Capture the cell that displays the provided text and extract its [X, Y] central coordinate. 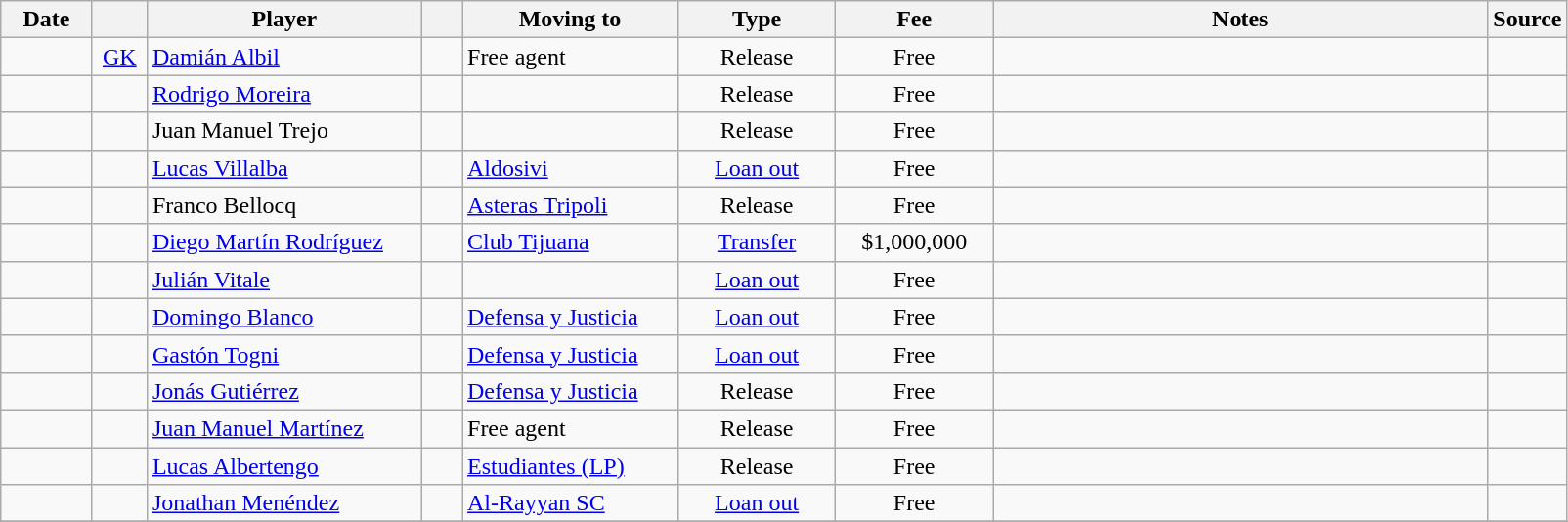
Gastón Togni [283, 354]
GK [119, 57]
Jonathan Menéndez [283, 503]
$1,000,000 [915, 242]
Al-Rayyan SC [569, 503]
Estudiantes (LP) [569, 466]
Moving to [569, 20]
Notes [1241, 20]
Lucas Albertengo [283, 466]
Aldosivi [569, 168]
Damián Albil [283, 57]
Rodrigo Moreira [283, 94]
Lucas Villalba [283, 168]
Franco Bellocq [283, 205]
Domingo Blanco [283, 317]
Transfer [757, 242]
Type [757, 20]
Club Tijuana [569, 242]
Juan Manuel Trejo [283, 131]
Julián Vitale [283, 280]
Jonás Gutiérrez [283, 391]
Fee [915, 20]
Date [47, 20]
Player [283, 20]
Asteras Tripoli [569, 205]
Diego Martín Rodríguez [283, 242]
Source [1527, 20]
Juan Manuel Martínez [283, 428]
